Extract the (X, Y) coordinate from the center of the cell holding the provided text.  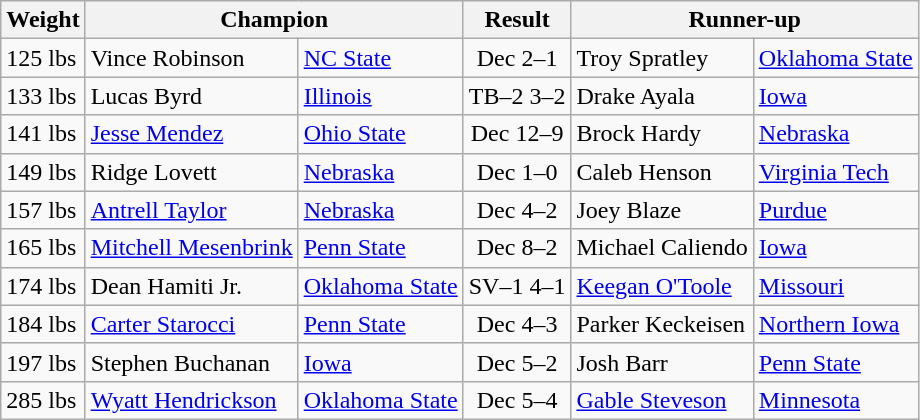
Carter Starocci (192, 324)
Dec 12–9 (517, 134)
Dec 2–1 (517, 58)
Dec 4–3 (517, 324)
Vince Robinson (192, 58)
Joey Blaze (662, 210)
Ohio State (380, 134)
Stephen Buchanan (192, 362)
Northern Iowa (836, 324)
Dec 1–0 (517, 172)
Result (517, 20)
TB–2 3–2 (517, 96)
149 lbs (43, 172)
Dec 5–2 (517, 362)
Keegan O'Toole (662, 286)
NC State (380, 58)
Jesse Mendez (192, 134)
Virginia Tech (836, 172)
285 lbs (43, 400)
Purdue (836, 210)
141 lbs (43, 134)
184 lbs (43, 324)
Brock Hardy (662, 134)
Michael Caliendo (662, 248)
Weight (43, 20)
Drake Ayala (662, 96)
Antrell Taylor (192, 210)
Parker Keckeisen (662, 324)
Mitchell Mesenbrink (192, 248)
197 lbs (43, 362)
125 lbs (43, 58)
157 lbs (43, 210)
Dec 5–4 (517, 400)
Champion (274, 20)
133 lbs (43, 96)
Missouri (836, 286)
Gable Steveson (662, 400)
Josh Barr (662, 362)
Runner-up (744, 20)
Dec 8–2 (517, 248)
174 lbs (43, 286)
Wyatt Hendrickson (192, 400)
Lucas Byrd (192, 96)
Troy Spratley (662, 58)
SV–1 4–1 (517, 286)
Illinois (380, 96)
Ridge Lovett (192, 172)
Caleb Henson (662, 172)
Dean Hamiti Jr. (192, 286)
165 lbs (43, 248)
Minnesota (836, 400)
Dec 4–2 (517, 210)
